Capture the cell that displays the provided text and extract its [X, Y] central coordinate. 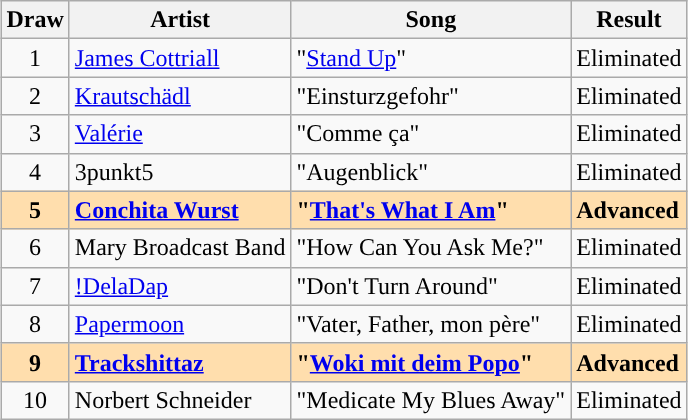
8 [35, 324]
6 [35, 248]
Draw [35, 20]
James Cottriall [180, 58]
Song [431, 20]
"Einsturzgefohr" [431, 96]
10 [35, 400]
Trackshittaz [180, 362]
"Woki mit deim Popo" [431, 362]
"Vater, Father, mon père" [431, 324]
1 [35, 58]
"Comme ça" [431, 134]
7 [35, 286]
9 [35, 362]
3punkt5 [180, 172]
Artist [180, 20]
Krautschädl [180, 96]
Valérie [180, 134]
"That's What I Am" [431, 210]
Norbert Schneider [180, 400]
2 [35, 96]
Result [629, 20]
!DelaDap [180, 286]
"Don't Turn Around" [431, 286]
"Stand Up" [431, 58]
"How Can You Ask Me?" [431, 248]
Conchita Wurst [180, 210]
3 [35, 134]
"Augenblick" [431, 172]
5 [35, 210]
Papermoon [180, 324]
"Medicate My Blues Away" [431, 400]
Mary Broadcast Band [180, 248]
4 [35, 172]
